Return the (X, Y) coordinate for the center point of the cell that contains the specified text.  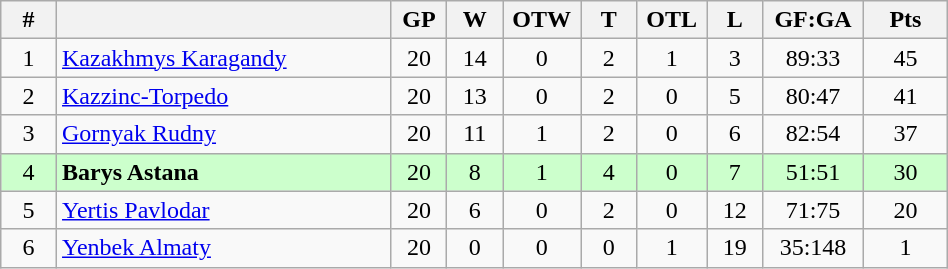
L (735, 20)
80:47 (814, 96)
14 (475, 58)
19 (735, 248)
13 (475, 96)
OTW (542, 20)
45 (906, 58)
30 (906, 172)
GP (419, 20)
51:51 (814, 172)
# (29, 20)
37 (906, 134)
T (609, 20)
89:33 (814, 58)
Kazakhmys Karagandy (224, 58)
Pts (906, 20)
Barys Astana (224, 172)
41 (906, 96)
Yenbek Almaty (224, 248)
Kazzinc-Torpedo (224, 96)
OTL (672, 20)
82:54 (814, 134)
7 (735, 172)
35:148 (814, 248)
W (475, 20)
Gornyak Rudny (224, 134)
Yertis Pavlodar (224, 210)
12 (735, 210)
8 (475, 172)
71:75 (814, 210)
11 (475, 134)
GF:GA (814, 20)
